Search for the cell housing the specified text and yield its (x, y) center coordinate. 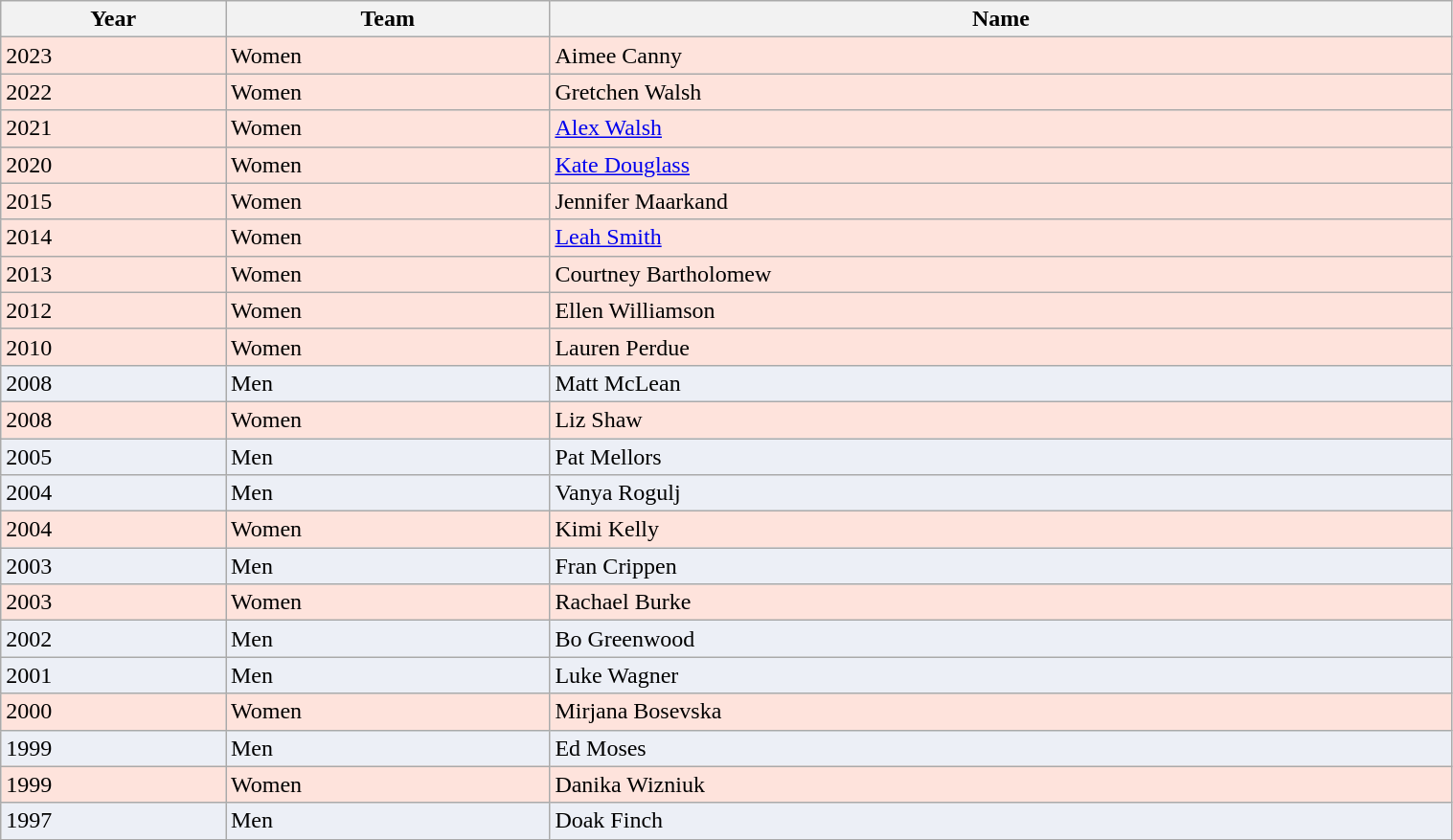
Kimi Kelly (1001, 530)
Bo Greenwood (1001, 639)
Vanya Rogulj (1001, 493)
Alex Walsh (1001, 128)
2010 (113, 347)
2012 (113, 310)
2005 (113, 457)
Ed Moses (1001, 748)
2020 (113, 165)
Gretchen Walsh (1001, 92)
Matt McLean (1001, 383)
Leah Smith (1001, 238)
2015 (113, 201)
2000 (113, 712)
2014 (113, 238)
Liz Shaw (1001, 420)
2001 (113, 675)
2021 (113, 128)
Mirjana Bosevska (1001, 712)
2002 (113, 639)
Danika Wizniuk (1001, 784)
Rachael Burke (1001, 602)
Lauren Perdue (1001, 347)
Ellen Williamson (1001, 310)
1997 (113, 821)
Kate Douglass (1001, 165)
Jennifer Maarkand (1001, 201)
Aimee Canny (1001, 56)
Fran Crippen (1001, 566)
Luke Wagner (1001, 675)
Year (113, 19)
2023 (113, 56)
2013 (113, 274)
Name (1001, 19)
Pat Mellors (1001, 457)
Doak Finch (1001, 821)
Team (388, 19)
2022 (113, 92)
Courtney Bartholomew (1001, 274)
